Return (x, y) of the center of cell containing provided text 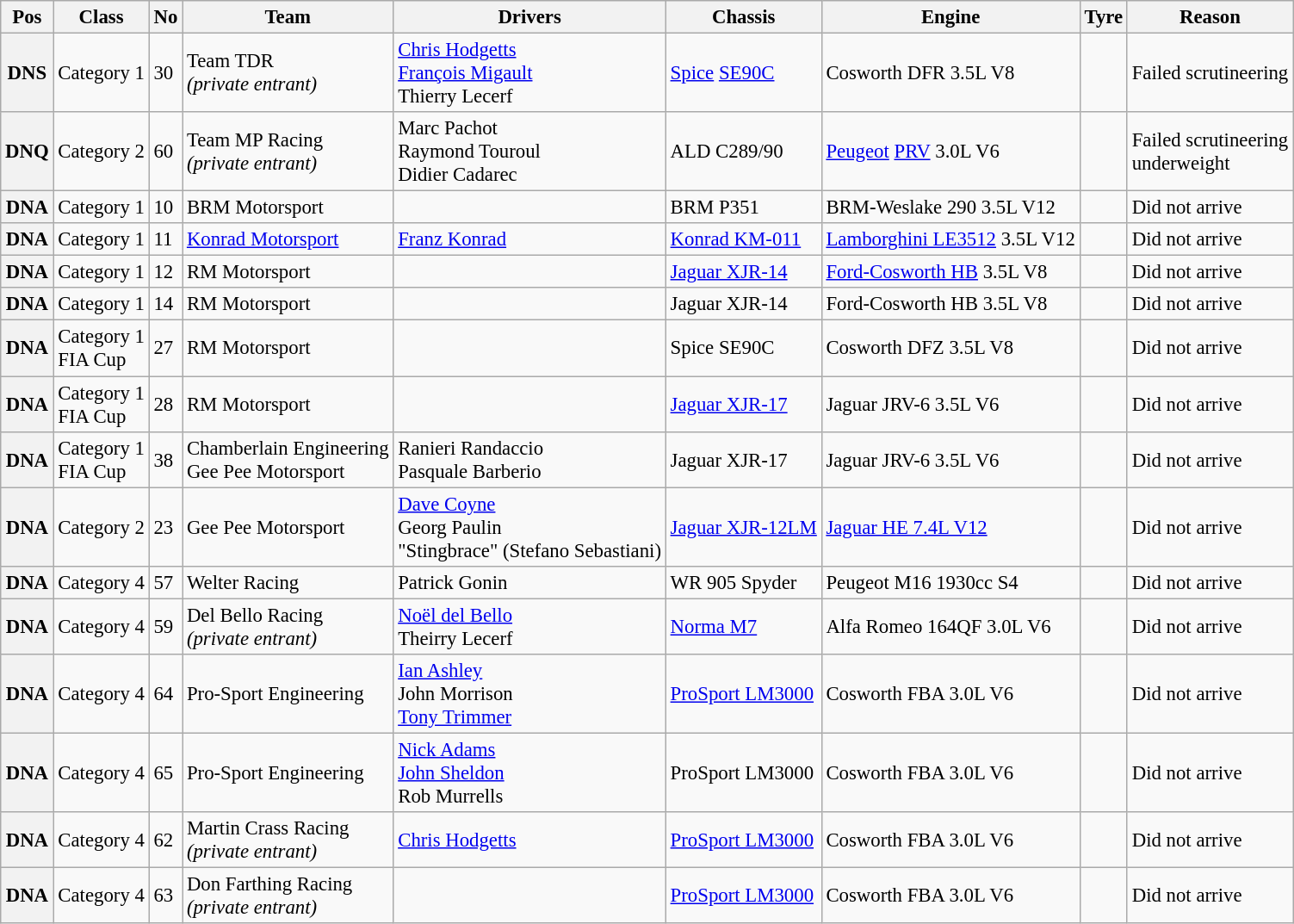
62 (165, 840)
59 (165, 627)
Chassis (744, 17)
Don Farthing Racing(private entrant) (288, 896)
No (165, 17)
Konrad Motorsport (288, 239)
10 (165, 208)
Norma M7 (744, 627)
DNS (28, 73)
Noël del Bello Theirry Lecerf (529, 627)
Dave Coyne Georg Paulin "Stingbrace" (Stefano Sebastiani) (529, 527)
Welter Racing (288, 582)
30 (165, 73)
Nick Adams John Sheldon Rob Murrells (529, 772)
Ian Ashley John Morrison Tony Trimmer (529, 694)
Ranieri Randaccio Pasquale Barberio (529, 460)
Martin Crass Racing(private entrant) (288, 840)
Lamborghini LE3512 3.5L V12 (950, 239)
Alfa Romeo 164QF 3.0L V6 (950, 627)
Peugeot M16 1930cc S4 (950, 582)
63 (165, 896)
Team (288, 17)
57 (165, 582)
Cosworth DFZ 3.5L V8 (950, 348)
Chris Hodgetts François Migault Thierry Lecerf (529, 73)
Chamberlain Engineering Gee Pee Motorsport (288, 460)
Reason (1210, 17)
Team TDR(private entrant) (288, 73)
Engine (950, 17)
28 (165, 405)
Pos (28, 17)
38 (165, 460)
Patrick Gonin (529, 582)
Gee Pee Motorsport (288, 527)
11 (165, 239)
14 (165, 304)
BRM-Weslake 290 3.5L V12 (950, 208)
BRM Motorsport (288, 208)
Failed scrutineering (1210, 73)
Konrad KM-011 (744, 239)
Drivers (529, 17)
BRM P351 (744, 208)
Cosworth DFR 3.5L V8 (950, 73)
Class (102, 17)
Del Bello Racing(private entrant) (288, 627)
ALD C289/90 (744, 152)
23 (165, 527)
Failed scrutineering underweight (1210, 152)
Franz Konrad (529, 239)
DNQ (28, 152)
Jaguar XJR-12LM (744, 527)
60 (165, 152)
Peugeot PRV 3.0L V6 (950, 152)
WR 905 Spyder (744, 582)
Team MP Racing(private entrant) (288, 152)
12 (165, 272)
64 (165, 694)
Marc Pachot Raymond Touroul Didier Cadarec (529, 152)
65 (165, 772)
Tyre (1104, 17)
Chris Hodgetts (529, 840)
27 (165, 348)
Jaguar HE 7.4L V12 (950, 527)
